Provide the [x, y] coordinate of the cell's center where the given text is located.  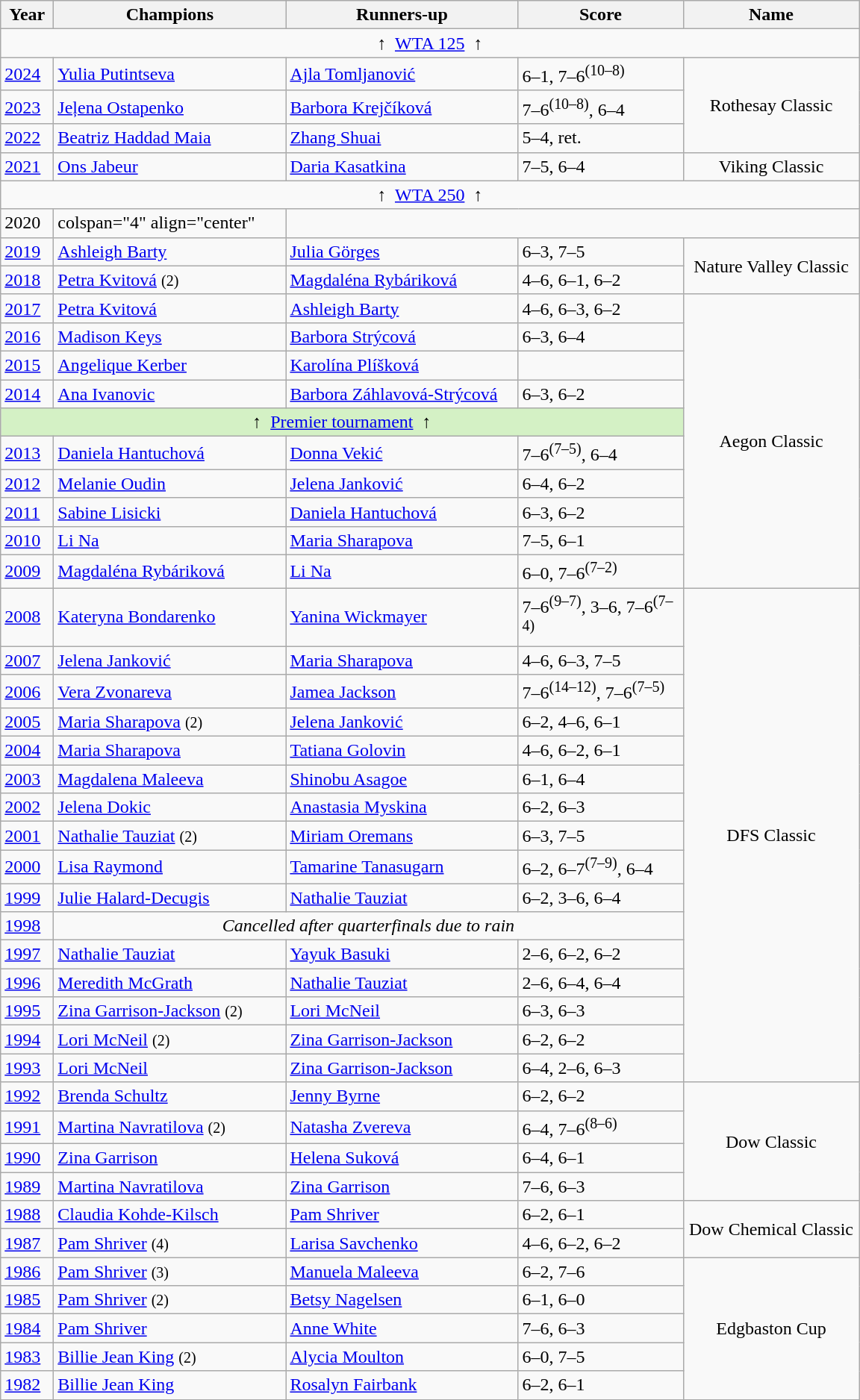
2003 [27, 779]
Viking Classic [771, 166]
Martina Navratilova [170, 1187]
Betsy Nagelsen [402, 1300]
Martina Navratilova (2) [170, 1127]
2023 [27, 107]
Nature Valley Classic [771, 266]
Runners-up [402, 15]
Edgbaston Cup [771, 1328]
Cancelled after quarterfinals due to rain [369, 926]
Jamea Jackson [402, 691]
Ons Jabeur [170, 166]
2009 [27, 572]
6–3, 6–3 [600, 1011]
Yulia Putintseva [170, 75]
2007 [27, 660]
Anne White [402, 1328]
1996 [27, 983]
7–6(7–5), 6–4 [600, 454]
2022 [27, 138]
6–1, 6–4 [600, 779]
1984 [27, 1328]
1997 [27, 954]
Julia Görges [402, 251]
2–6, 6–2, 6–2 [600, 954]
Karolína Plíšková [402, 365]
↑ Premier tournament ↑ [342, 422]
Pam Shriver (2) [170, 1300]
7–5, 6–4 [600, 166]
1994 [27, 1040]
Rosalyn Fairbank [402, 1385]
Nathalie Tauziat (2) [170, 836]
2021 [27, 166]
1990 [27, 1158]
Melanie Oudin [170, 484]
Ana Ivanovic [170, 394]
Rothesay Classic [771, 104]
2011 [27, 512]
1988 [27, 1215]
6–3, 6–4 [600, 337]
2002 [27, 807]
6–0, 7–5 [600, 1357]
7–6(9–7), 3–6, 7–6(7–4) [600, 617]
Zhang Shuai [402, 138]
Lori McNeil (2) [170, 1040]
6–2, 4–6, 6–1 [600, 722]
Shinobu Asagoe [402, 779]
2017 [27, 308]
Dow Classic [771, 1142]
Zina Garrison-Jackson (2) [170, 1011]
2012 [27, 484]
4–6, 6–3, 6–2 [600, 308]
Donna Vekić [402, 454]
Julie Halard-Decugis [170, 898]
Name [771, 15]
2004 [27, 751]
2013 [27, 454]
Petra Kvitová [170, 308]
Jeļena Ostapenko [170, 107]
7–6(10–8), 6–4 [600, 107]
Brenda Schultz [170, 1096]
2015 [27, 365]
Larisa Savchenko [402, 1243]
4–6, 6–2, 6–2 [600, 1243]
2016 [27, 337]
Daria Kasatkina [402, 166]
1983 [27, 1357]
Billie Jean King (2) [170, 1357]
1986 [27, 1272]
Beatriz Haddad Maia [170, 138]
Score [600, 15]
2010 [27, 540]
4–6, 6–1, 6–2 [600, 280]
Kateryna Bondarenko [170, 617]
1982 [27, 1385]
Yayuk Basuki [402, 954]
Year [27, 15]
4–6, 6–3, 7–5 [600, 660]
Helena Suková [402, 1158]
6–4, 6–1 [600, 1158]
1995 [27, 1011]
Anastasia Myskina [402, 807]
colspan="4" align="center" [170, 223]
Tamarine Tanasugarn [402, 867]
Claudia Kohde-Kilsch [170, 1215]
1991 [27, 1127]
6–0, 7–6(7–2) [600, 572]
↑ WTA 250 ↑ [430, 195]
Angelique Kerber [170, 365]
2018 [27, 280]
1999 [27, 898]
Barbora Strýcová [402, 337]
Alycia Moulton [402, 1357]
2008 [27, 617]
7–5, 6–1 [600, 540]
Jelena Dokic [170, 807]
2019 [27, 251]
Manuela Maleeva [402, 1272]
4–6, 6–2, 6–1 [600, 751]
2000 [27, 867]
Jenny Byrne [402, 1096]
6–4, 7–6(8–6) [600, 1127]
Aegon Classic [771, 441]
6–4, 6–2 [600, 484]
6–2, 6–7(7–9), 6–4 [600, 867]
Dow Chemical Classic [771, 1229]
1987 [27, 1243]
Meredith McGrath [170, 983]
Vera Zvonareva [170, 691]
2014 [27, 394]
DFS Classic [771, 835]
6–2, 3–6, 6–4 [600, 898]
2005 [27, 722]
↑ WTA 125 ↑ [430, 43]
6–1, 6–0 [600, 1300]
Pam Shriver (3) [170, 1272]
2024 [27, 75]
Barbora Krejčíková [402, 107]
Yanina Wickmayer [402, 617]
1993 [27, 1068]
Miriam Oremans [402, 836]
5–4, ret. [600, 138]
Champions [170, 15]
Magdalena Maleeva [170, 779]
2020 [27, 223]
Barbora Záhlavová-Strýcová [402, 394]
1998 [27, 926]
7–6(14–12), 7–6(7–5) [600, 691]
2006 [27, 691]
6–2, 6–3 [600, 807]
6–4, 2–6, 6–3 [600, 1068]
Maria Sharapova (2) [170, 722]
Sabine Lisicki [170, 512]
6–1, 7–6(10–8) [600, 75]
2–6, 6–4, 6–4 [600, 983]
1992 [27, 1096]
Billie Jean King [170, 1385]
Tatiana Golovin [402, 751]
Pam Shriver (4) [170, 1243]
Petra Kvitová (2) [170, 280]
1985 [27, 1300]
2001 [27, 836]
6–2, 7–6 [600, 1272]
Madison Keys [170, 337]
Lisa Raymond [170, 867]
Natasha Zvereva [402, 1127]
Ajla Tomljanović [402, 75]
1989 [27, 1187]
